Output the [x, y] coordinate of the center of the cell containing the given text.  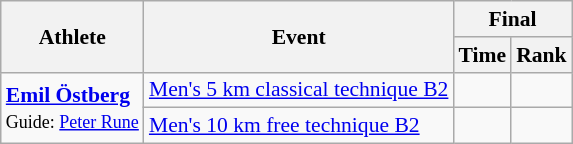
Emil ÖstbergGuide: Peter Rune [72, 108]
Event [299, 36]
Athlete [72, 36]
Final [512, 19]
Rank [542, 55]
Men's 10 km free technique B2 [299, 126]
Men's 5 km classical technique B2 [299, 90]
Time [482, 55]
